Identify which cell holds the provided text, then report its [X, Y] central coordinate. 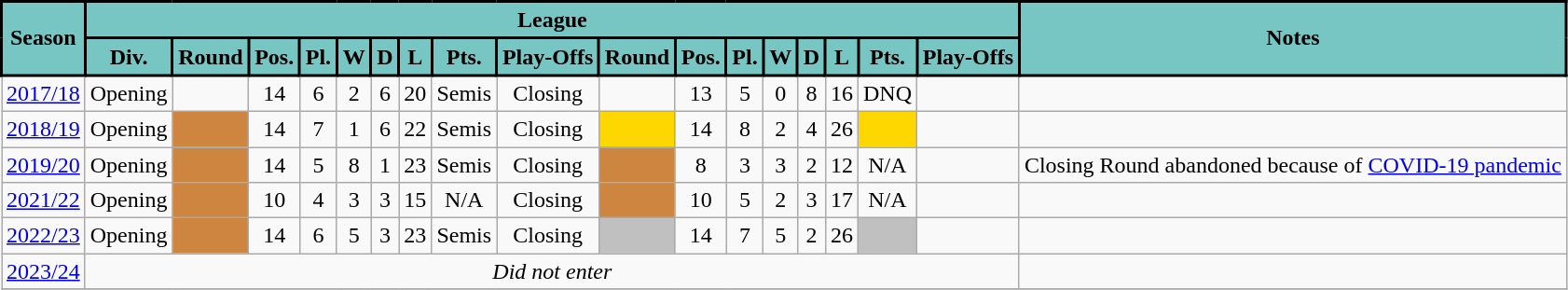
2022/23 [44, 236]
DNQ [887, 93]
Closing Round abandoned because of COVID-19 pandemic [1292, 165]
2021/22 [44, 200]
15 [416, 200]
Season [44, 39]
13 [701, 93]
2019/20 [44, 165]
2018/19 [44, 129]
20 [416, 93]
17 [841, 200]
Div. [129, 57]
12 [841, 165]
League [552, 21]
2023/24 [44, 271]
0 [781, 93]
22 [416, 129]
16 [841, 93]
Notes [1292, 39]
2017/18 [44, 93]
Did not enter [552, 271]
